Provide the (X, Y) coordinate of the cell's center where the given text is located.  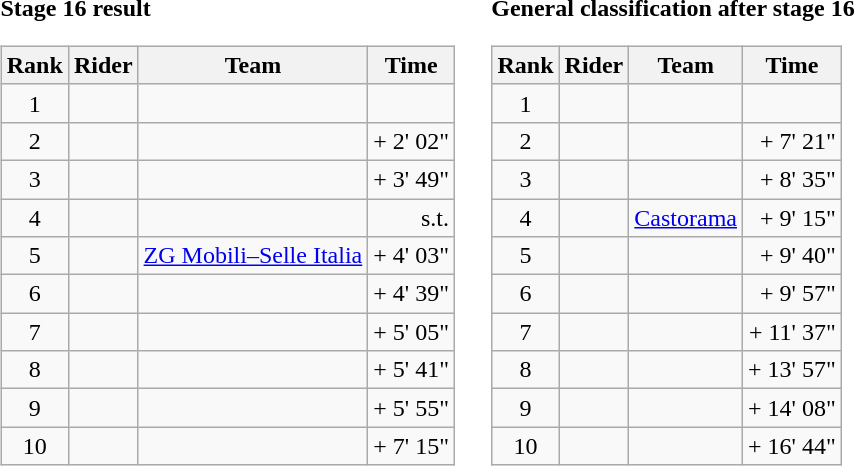
+ 4' 03" (412, 256)
+ 2' 02" (412, 141)
+ 14' 08" (792, 408)
s.t. (412, 217)
+ 13' 57" (792, 370)
ZG Mobili–Selle Italia (253, 256)
+ 5' 05" (412, 332)
+ 9' 40" (792, 256)
+ 16' 44" (792, 446)
+ 3' 49" (412, 179)
Castorama (686, 217)
+ 9' 57" (792, 294)
+ 9' 15" (792, 217)
+ 7' 15" (412, 446)
+ 8' 35" (792, 179)
+ 7' 21" (792, 141)
+ 11' 37" (792, 332)
+ 5' 55" (412, 408)
+ 5' 41" (412, 370)
+ 4' 39" (412, 294)
